Scan for the cell matching the given text and deliver its (x, y) coordinate at center. 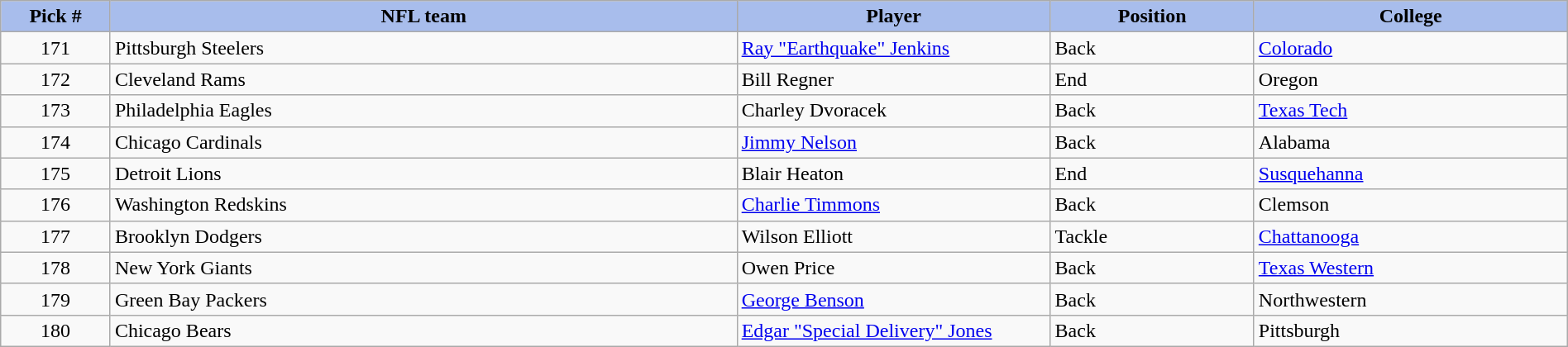
Owen Price (893, 268)
179 (56, 299)
Pittsburgh (1411, 330)
Wilson Elliott (893, 236)
171 (56, 48)
Texas Tech (1411, 111)
Texas Western (1411, 268)
Chattanooga (1411, 236)
Cleveland Rams (423, 79)
George Benson (893, 299)
Detroit Lions (423, 173)
Alabama (1411, 142)
Jimmy Nelson (893, 142)
Pittsburgh Steelers (423, 48)
Green Bay Packers (423, 299)
Tackle (1152, 236)
177 (56, 236)
College (1411, 17)
174 (56, 142)
Ray "Earthquake" Jenkins (893, 48)
180 (56, 330)
178 (56, 268)
Northwestern (1411, 299)
Edgar "Special Delivery" Jones (893, 330)
Washington Redskins (423, 205)
176 (56, 205)
Colorado (1411, 48)
Susquehanna (1411, 173)
Position (1152, 17)
Oregon (1411, 79)
175 (56, 173)
Blair Heaton (893, 173)
NFL team (423, 17)
172 (56, 79)
Chicago Cardinals (423, 142)
Charley Dvoracek (893, 111)
173 (56, 111)
Bill Regner (893, 79)
Player (893, 17)
New York Giants (423, 268)
Chicago Bears (423, 330)
Charlie Timmons (893, 205)
Clemson (1411, 205)
Brooklyn Dodgers (423, 236)
Pick # (56, 17)
Philadelphia Eagles (423, 111)
